Pinpoint the cell where the given text exists, returning its (x, y) midpoint coordinate. 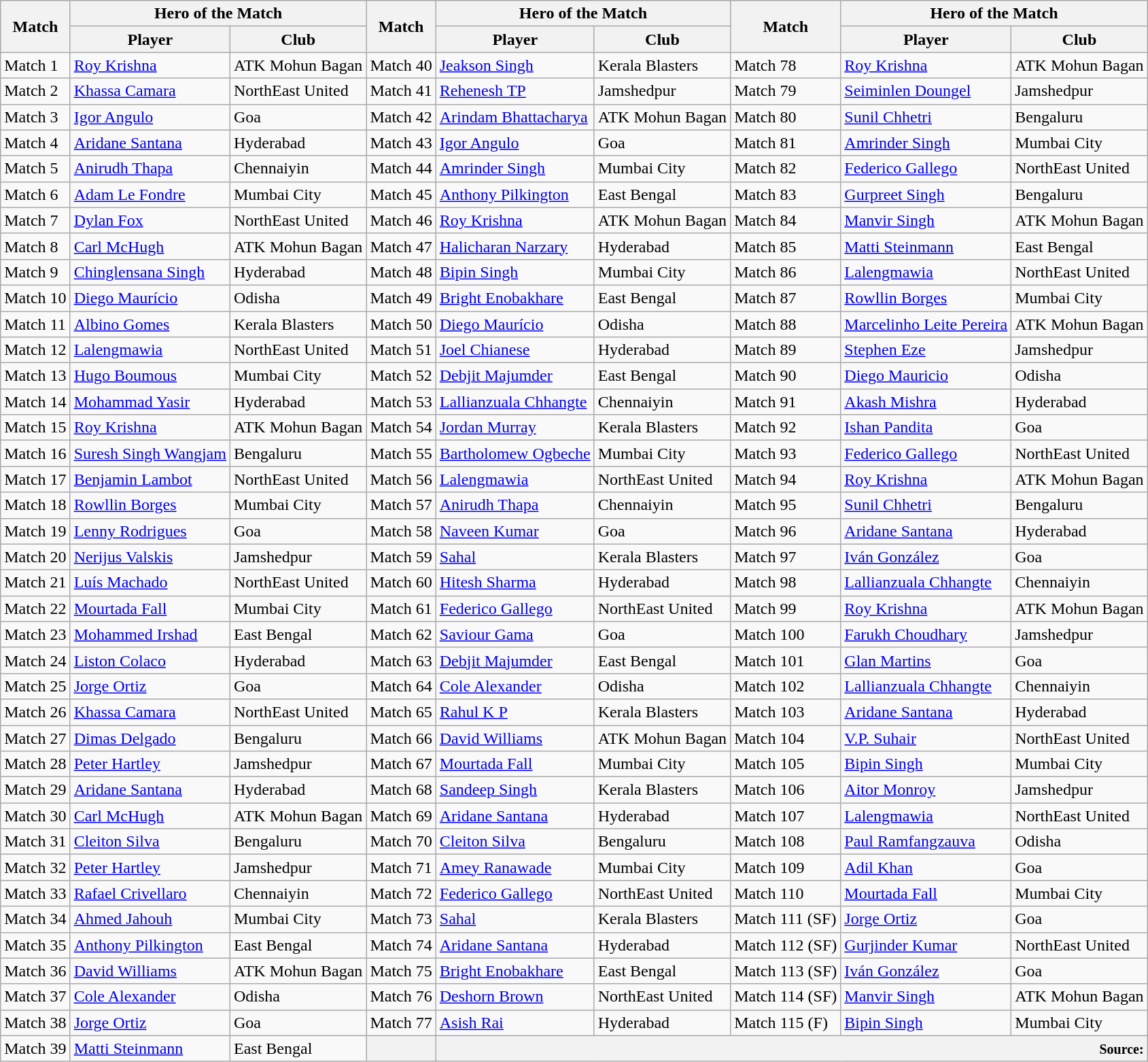
Match 48 (401, 272)
Match 78 (786, 65)
Albino Gomes (150, 324)
Match 10 (35, 298)
Match 29 (35, 790)
Match 106 (786, 790)
Match 43 (401, 143)
Match 28 (35, 764)
Match 16 (35, 453)
Match 63 (401, 660)
Match 107 (786, 816)
Match 87 (786, 298)
Match 41 (401, 91)
Paul Ramfangzauva (926, 842)
Match 59 (401, 557)
Match 1 (35, 65)
Match 71 (401, 868)
Ishan Pandita (926, 428)
Match 20 (35, 557)
Match 92 (786, 428)
Joel Chianese (515, 350)
Match 25 (35, 686)
Match 9 (35, 272)
Match 98 (786, 583)
Rafael Crivellaro (150, 893)
Match 57 (401, 505)
Match 65 (401, 712)
Match 76 (401, 997)
Saviour Gama (515, 634)
Match 3 (35, 117)
Arindam Bhattacharya (515, 117)
Match 38 (35, 1023)
Match 23 (35, 634)
Match 47 (401, 246)
Amey Ranawade (515, 868)
Match 80 (786, 117)
Match 32 (35, 868)
Match 22 (35, 609)
Match 51 (401, 350)
Deshorn Brown (515, 997)
Match 17 (35, 479)
Jeakson Singh (515, 65)
Match 72 (401, 893)
Ahmed Jahouh (150, 919)
Match 100 (786, 634)
Bartholomew Ogbeche (515, 453)
Match 88 (786, 324)
Match 69 (401, 816)
Match 99 (786, 609)
Jordan Murray (515, 428)
Match 58 (401, 531)
Match 97 (786, 557)
Suresh Singh Wangjam (150, 453)
Match 96 (786, 531)
Dylan Fox (150, 220)
Lenny Rodrigues (150, 531)
Match 114 (SF) (786, 997)
Match 33 (35, 893)
Match 62 (401, 634)
Match 19 (35, 531)
Gurjinder Kumar (926, 945)
Match 93 (786, 453)
Match 77 (401, 1023)
Match 104 (786, 738)
Mohammad Yasir (150, 402)
Mohammed Irshad (150, 634)
Chinglensana Singh (150, 272)
Match 2 (35, 91)
Diego Mauricio (926, 376)
Match 109 (786, 868)
Match 35 (35, 945)
Rahul K P (515, 712)
Match 61 (401, 609)
Liston Colaco (150, 660)
Benjamin Lambot (150, 479)
Match 50 (401, 324)
Rehenesh TP (515, 91)
Aitor Monroy (926, 790)
Asish Rai (515, 1023)
V.P. Suhair (926, 738)
Glan Martins (926, 660)
Match 36 (35, 971)
Match 70 (401, 842)
Match 52 (401, 376)
Sandeep Singh (515, 790)
Match 94 (786, 479)
Match 89 (786, 350)
Match 73 (401, 919)
Dimas Delgado (150, 738)
Match 66 (401, 738)
Match 14 (35, 402)
Hitesh Sharma (515, 583)
Halicharan Narzary (515, 246)
Match 44 (401, 169)
Match 5 (35, 169)
Match 82 (786, 169)
Source: (791, 1048)
Match 27 (35, 738)
Match 21 (35, 583)
Match 42 (401, 117)
Match 95 (786, 505)
Match 83 (786, 194)
Match 115 (F) (786, 1023)
Adil Khan (926, 868)
Match 103 (786, 712)
Match 45 (401, 194)
Match 30 (35, 816)
Hugo Boumous (150, 376)
Naveen Kumar (515, 531)
Match 11 (35, 324)
Match 24 (35, 660)
Match 105 (786, 764)
Match 112 (SF) (786, 945)
Luís Machado (150, 583)
Farukh Choudhary (926, 634)
Stephen Eze (926, 350)
Akash Mishra (926, 402)
Match 68 (401, 790)
Match 75 (401, 971)
Match 12 (35, 350)
Match 15 (35, 428)
Match 90 (786, 376)
Match 39 (35, 1048)
Seiminlen Doungel (926, 91)
Match 79 (786, 91)
Match 13 (35, 376)
Match 46 (401, 220)
Match 31 (35, 842)
Match 91 (786, 402)
Gurpreet Singh (926, 194)
Match 26 (35, 712)
Match 60 (401, 583)
Marcelinho Leite Pereira (926, 324)
Match 85 (786, 246)
Match 110 (786, 893)
Match 113 (SF) (786, 971)
Match 101 (786, 660)
Match 40 (401, 65)
Match 74 (401, 945)
Match 111 (SF) (786, 919)
Match 8 (35, 246)
Match 7 (35, 220)
Match 56 (401, 479)
Adam Le Fondre (150, 194)
Match 67 (401, 764)
Match 84 (786, 220)
Match 81 (786, 143)
Match 86 (786, 272)
Match 54 (401, 428)
Match 6 (35, 194)
Match 4 (35, 143)
Match 34 (35, 919)
Nerijus Valskis (150, 557)
Match 37 (35, 997)
Match 18 (35, 505)
Match 55 (401, 453)
Match 64 (401, 686)
Match 102 (786, 686)
Match 53 (401, 402)
Match 49 (401, 298)
Match 108 (786, 842)
